Determine the (x, y) coordinate at the center of the cell enclosing the given text.  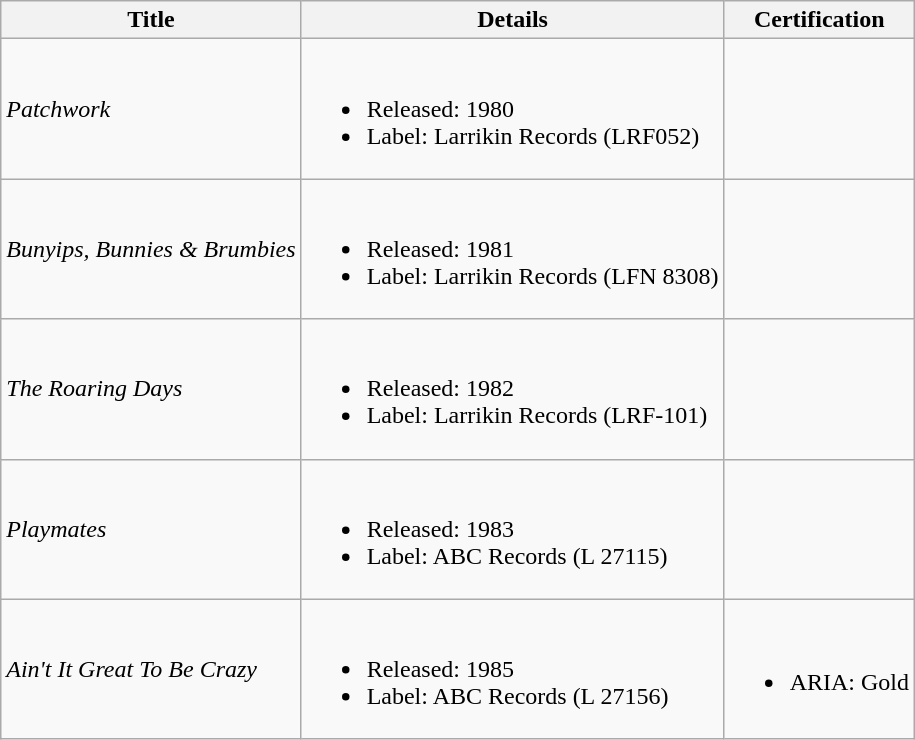
Patchwork (151, 109)
Released: 1982Label: Larrikin Records (LRF-101) (512, 389)
Bunyips, Bunnies & Brumbies (151, 249)
Title (151, 20)
Released: 1985Label: ABC Records (L 27156) (512, 669)
ARIA: Gold (819, 669)
Released: 1981Label: Larrikin Records (LFN 8308) (512, 249)
Playmates (151, 529)
Released: 1980Label: Larrikin Records (LRF052) (512, 109)
Ain't It Great To Be Crazy (151, 669)
Released: 1983Label: ABC Records (L 27115) (512, 529)
Certification (819, 20)
Details (512, 20)
The Roaring Days (151, 389)
